Locate the cell with the specified text and output its [x, y] center coordinate. 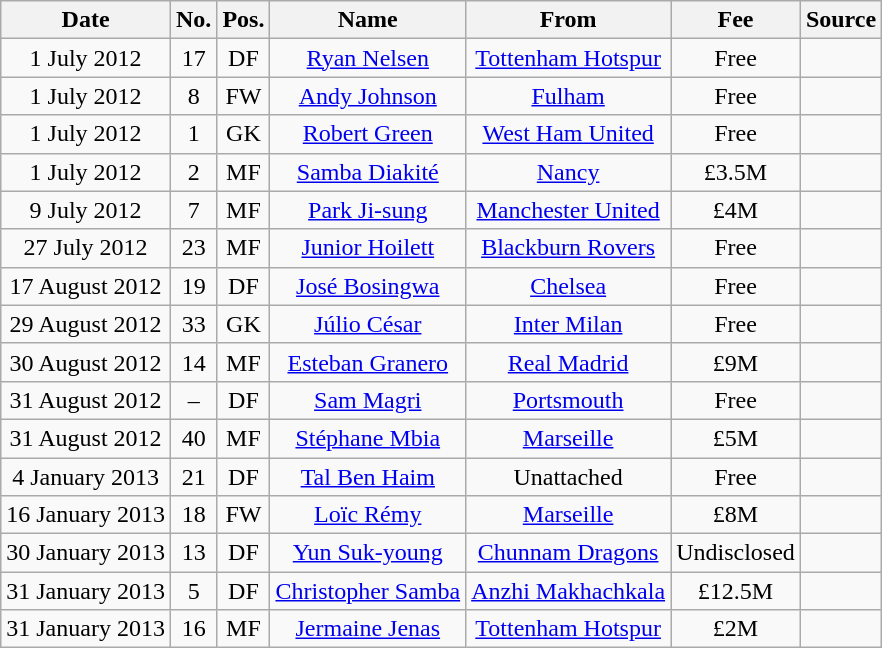
4 January 2013 [86, 477]
Park Ji-sung [368, 210]
30 January 2013 [86, 553]
18 [193, 515]
Pos. [244, 20]
21 [193, 477]
José Bosingwa [368, 286]
Jermaine Jenas [368, 629]
£3.5M [736, 172]
Anzhi Makhachkala [568, 591]
16 January 2013 [86, 515]
Sam Magri [368, 400]
16 [193, 629]
£2M [736, 629]
Fulham [568, 96]
West Ham United [568, 134]
Portsmouth [568, 400]
40 [193, 438]
Undisclosed [736, 553]
17 August 2012 [86, 286]
Chunnam Dragons [568, 553]
Blackburn Rovers [568, 248]
29 August 2012 [86, 324]
Inter Milan [568, 324]
Stéphane Mbia [368, 438]
Júlio César [368, 324]
From [568, 20]
33 [193, 324]
Tal Ben Haim [368, 477]
Name [368, 20]
Yun Suk-young [368, 553]
8 [193, 96]
– [193, 400]
Real Madrid [568, 362]
Samba Diakité [368, 172]
27 July 2012 [86, 248]
2 [193, 172]
Esteban Granero [368, 362]
Source [840, 20]
Fee [736, 20]
7 [193, 210]
30 August 2012 [86, 362]
19 [193, 286]
Robert Green [368, 134]
Ryan Nelsen [368, 58]
Manchester United [568, 210]
Andy Johnson [368, 96]
17 [193, 58]
Christopher Samba [368, 591]
13 [193, 553]
£9M [736, 362]
Chelsea [568, 286]
£12.5M [736, 591]
14 [193, 362]
Junior Hoilett [368, 248]
9 July 2012 [86, 210]
No. [193, 20]
Unattached [568, 477]
£4M [736, 210]
Loïc Rémy [368, 515]
5 [193, 591]
Date [86, 20]
£8M [736, 515]
Nancy [568, 172]
1 [193, 134]
£5M [736, 438]
23 [193, 248]
